Return the (x, y) coordinate for the center point of the cell that contains the specified text.  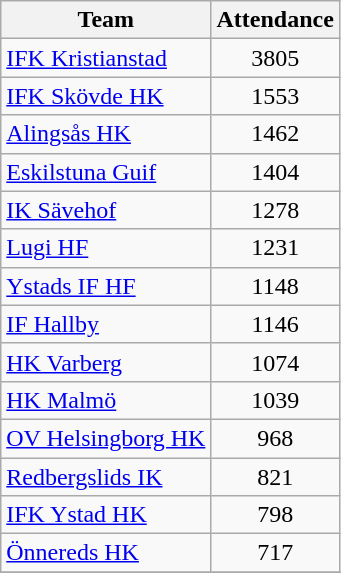
1553 (275, 96)
3805 (275, 58)
Redbergslids IK (106, 477)
968 (275, 438)
HK Varberg (106, 362)
IF Hallby (106, 324)
798 (275, 515)
1039 (275, 400)
1074 (275, 362)
1148 (275, 286)
1278 (275, 210)
OV Helsingborg HK (106, 438)
IFK Ystad HK (106, 515)
Team (106, 20)
717 (275, 553)
1404 (275, 172)
Alingsås HK (106, 134)
IFK Skövde HK (106, 96)
IFK Kristianstad (106, 58)
Önnereds HK (106, 553)
HK Malmö (106, 400)
Eskilstuna Guif (106, 172)
IK Sävehof (106, 210)
1462 (275, 134)
1146 (275, 324)
821 (275, 477)
Attendance (275, 20)
1231 (275, 248)
Lugi HF (106, 248)
Ystads IF HF (106, 286)
